Extract the (X, Y) coordinate from the center of the cell holding the provided text.  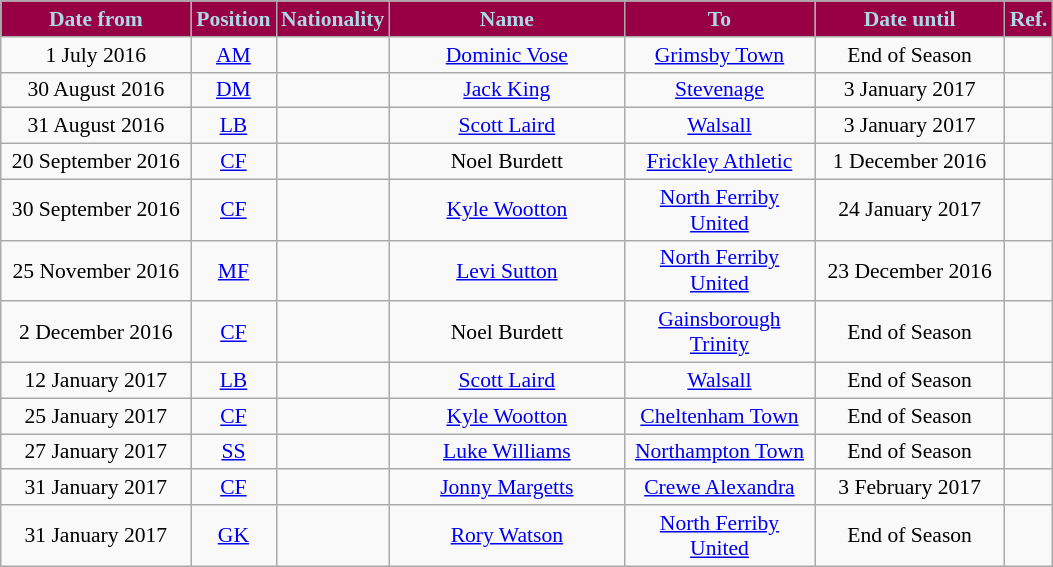
Date from (96, 19)
30 September 2016 (96, 210)
Rory Watson (506, 536)
SS (234, 452)
GK (234, 536)
23 December 2016 (910, 270)
Levi Sutton (506, 270)
1 July 2016 (96, 55)
Frickley Athletic (719, 162)
Name (506, 19)
Gainsborough Trinity (719, 332)
Jack King (506, 90)
31 August 2016 (96, 126)
27 January 2017 (96, 452)
Nationality (332, 19)
Stevenage (719, 90)
Position (234, 19)
25 January 2017 (96, 416)
Cheltenham Town (719, 416)
DM (234, 90)
Date until (910, 19)
30 August 2016 (96, 90)
24 January 2017 (910, 210)
MF (234, 270)
1 December 2016 (910, 162)
12 January 2017 (96, 381)
Grimsby Town (719, 55)
2 December 2016 (96, 332)
Dominic Vose (506, 55)
3 February 2017 (910, 488)
To (719, 19)
Northampton Town (719, 452)
AM (234, 55)
Ref. (1029, 19)
Jonny Margetts (506, 488)
20 September 2016 (96, 162)
Crewe Alexandra (719, 488)
25 November 2016 (96, 270)
Luke Williams (506, 452)
